Find where the given text appears and provide that cell's center as (X, Y) coordinate. 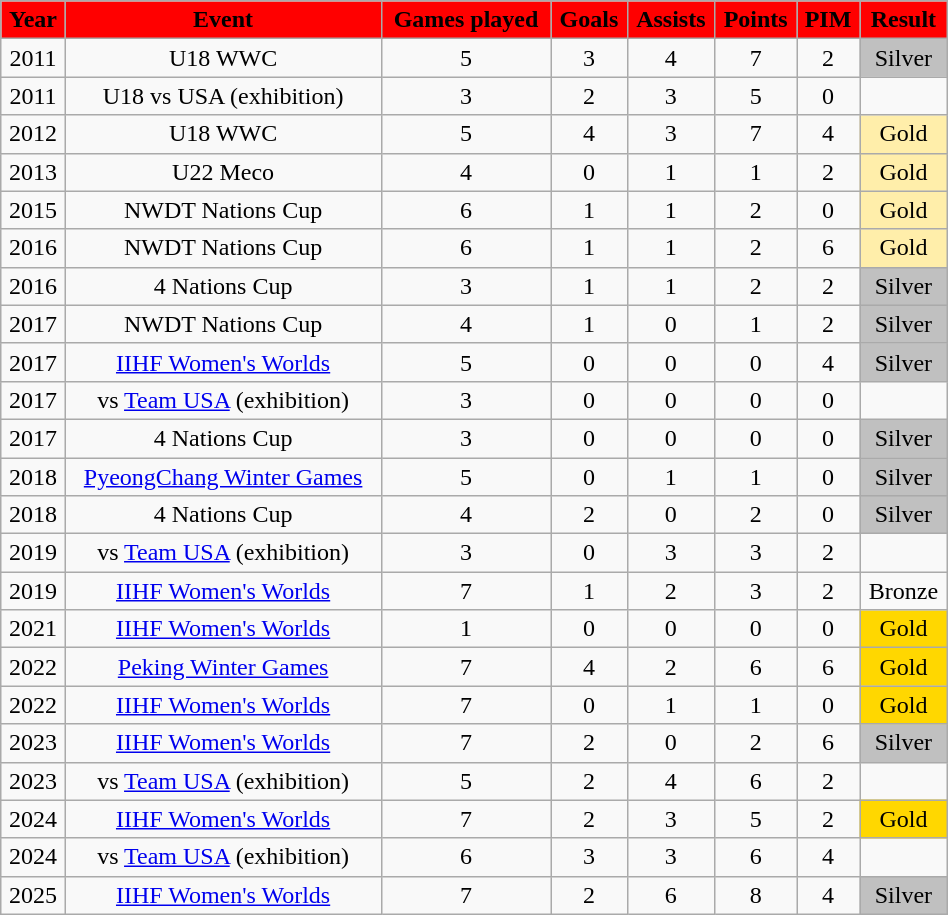
Event (223, 20)
2013 (33, 172)
2021 (33, 629)
Year (33, 20)
Goals (589, 20)
U22 Meco (223, 172)
2012 (33, 134)
Games played (466, 20)
Bronze (904, 591)
Result (904, 20)
8 (756, 895)
Points (756, 20)
Assists (671, 20)
U18 vs USA (exhibition) (223, 96)
2015 (33, 210)
2025 (33, 895)
PIM (828, 20)
PyeongChang Winter Games (223, 477)
Peking Winter Games (223, 667)
